Extract the [X, Y] coordinate from the center of the cell holding the provided text.  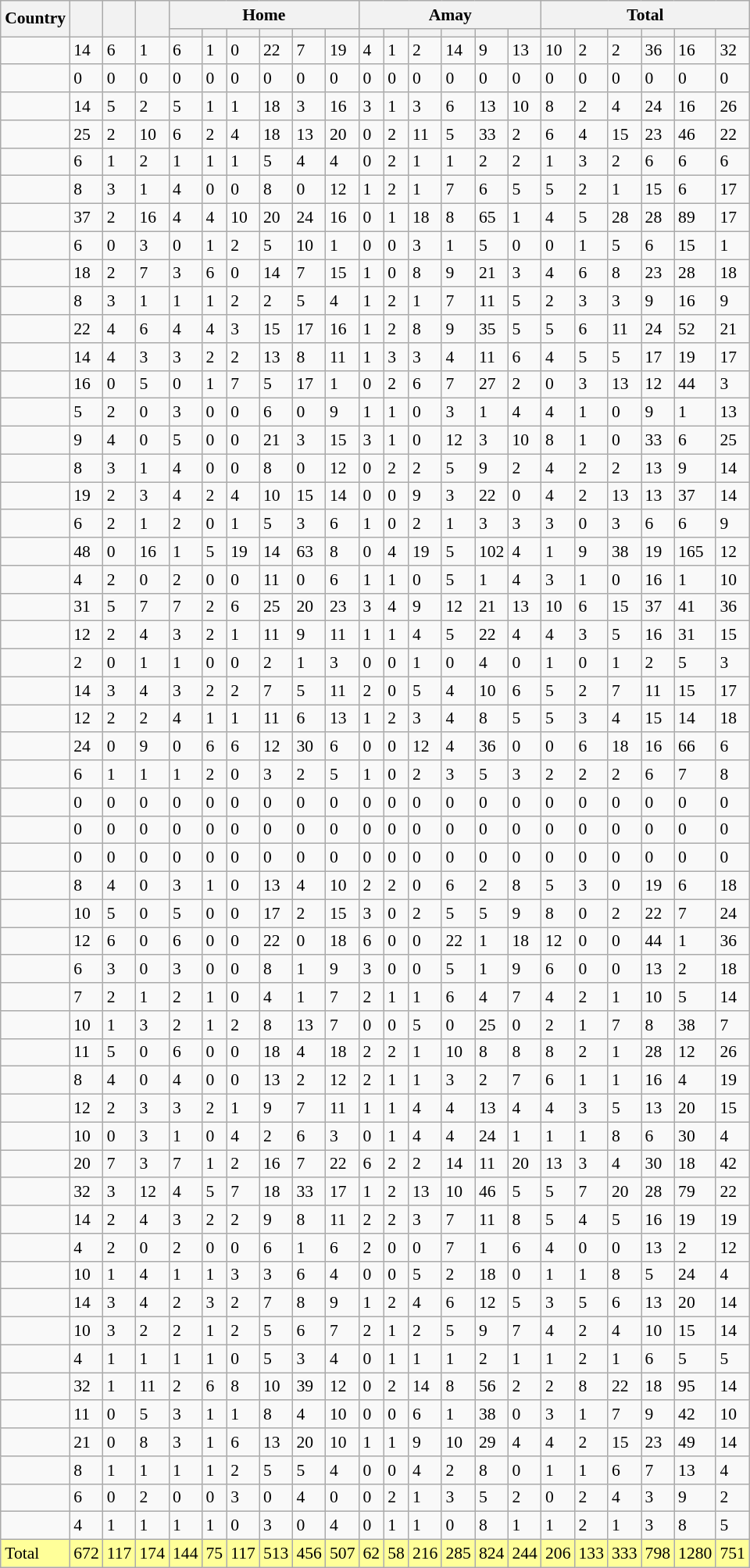
144 [186, 1554]
Country [35, 19]
102 [492, 552]
39 [309, 1387]
56 [492, 1387]
285 [458, 1554]
63 [309, 552]
89 [695, 218]
174 [152, 1554]
49 [695, 1442]
95 [695, 1387]
456 [309, 1554]
27 [492, 384]
79 [695, 1192]
507 [342, 1554]
48 [86, 552]
798 [658, 1554]
58 [396, 1554]
Home [264, 15]
35 [492, 329]
824 [492, 1554]
62 [371, 1554]
52 [695, 329]
751 [733, 1554]
66 [695, 747]
65 [492, 218]
206 [558, 1554]
216 [425, 1554]
Amay [450, 15]
333 [625, 1554]
133 [591, 1554]
29 [492, 1442]
513 [277, 1554]
165 [695, 552]
41 [695, 607]
1280 [695, 1554]
75 [215, 1554]
672 [86, 1554]
244 [525, 1554]
